Scan for the cell matching the given text and deliver its (x, y) coordinate at center. 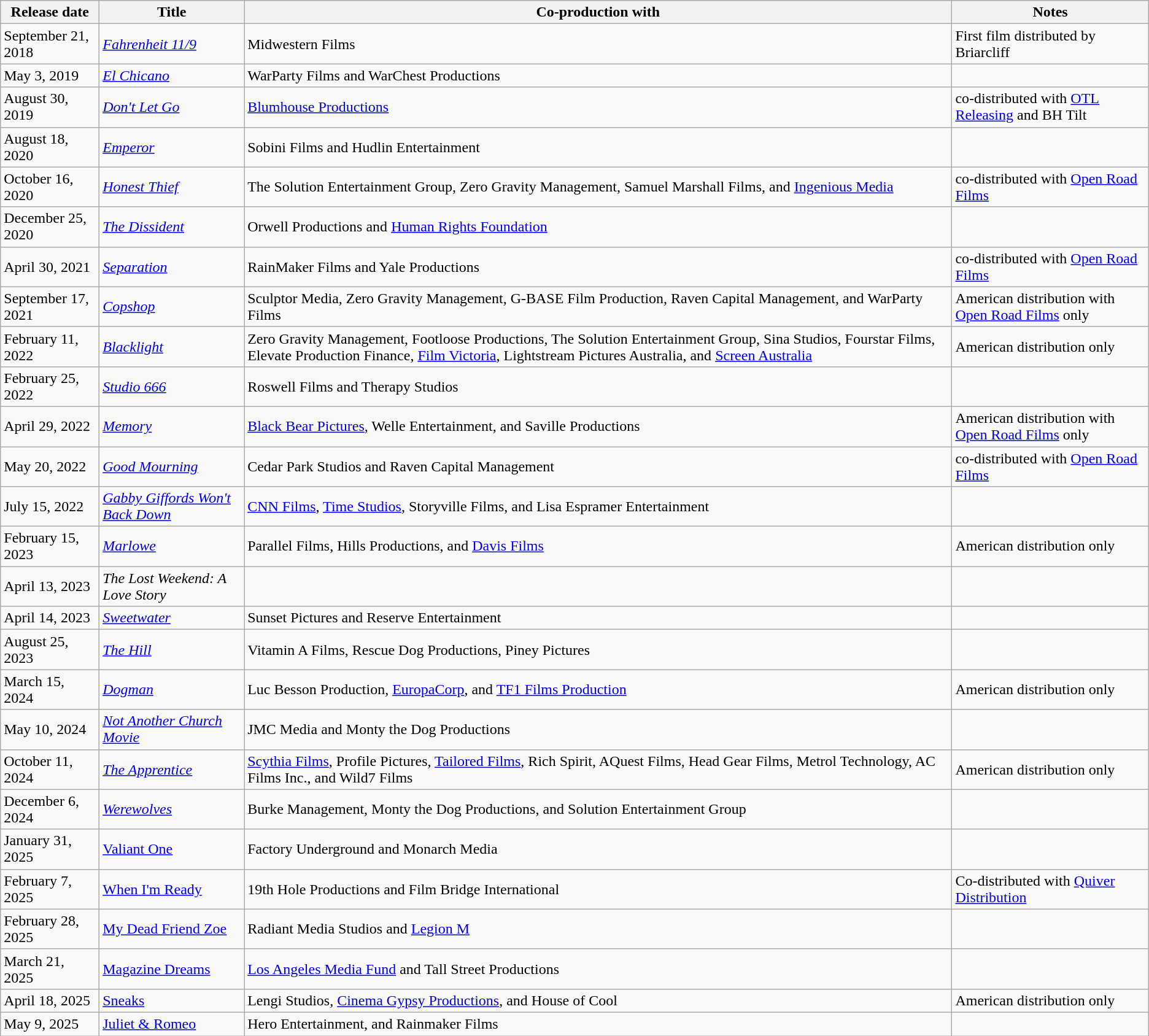
August 25, 2023 (50, 649)
Los Angeles Media Fund and Tall Street Productions (598, 968)
April 30, 2021 (50, 266)
The Lost Weekend: A Love Story (172, 587)
February 28, 2025 (50, 929)
The Hill (172, 649)
Hero Entertainment, and Rainmaker Films (598, 1024)
September 21, 2018 (50, 44)
Cedar Park Studios and Raven Capital Management (598, 466)
Dogman (172, 690)
El Chicano (172, 75)
April 29, 2022 (50, 426)
August 30, 2019 (50, 107)
19th Hole Productions and Film Bridge International (598, 889)
Copshop (172, 307)
Good Mourning (172, 466)
The Dissident (172, 227)
May 10, 2024 (50, 729)
August 18, 2020 (50, 147)
March 15, 2024 (50, 690)
Gabby Giffords Won't Back Down (172, 507)
Notes (1050, 12)
Valiant One (172, 849)
February 7, 2025 (50, 889)
RainMaker Films and Yale Productions (598, 266)
Sweetwater (172, 618)
May 20, 2022 (50, 466)
When I'm Ready (172, 889)
WarParty Films and WarChest Productions (598, 75)
October 11, 2024 (50, 770)
February 15, 2023 (50, 546)
First film distributed by Briarcliff (1050, 44)
Midwestern Films (598, 44)
February 11, 2022 (50, 346)
Burke Management, Monty the Dog Productions, and Solution Entertainment Group (598, 809)
February 25, 2022 (50, 387)
Studio 666 (172, 387)
Luc Besson Production, EuropaCorp, and TF1 Films Production (598, 690)
Scythia Films, Profile Pictures, Tailored Films, Rich Spirit, AQuest Films, Head Gear Films, Metrol Technology, AC Films Inc., and Wild7 Films (598, 770)
My Dead Friend Zoe (172, 929)
April 18, 2025 (50, 1000)
Memory (172, 426)
May 9, 2025 (50, 1024)
Sobini Films and Hudlin Entertainment (598, 147)
September 17, 2021 (50, 307)
Juliet & Romeo (172, 1024)
Title (172, 12)
May 3, 2019 (50, 75)
April 14, 2023 (50, 618)
Don't Let Go (172, 107)
December 6, 2024 (50, 809)
Emperor (172, 147)
Roswell Films and Therapy Studios (598, 387)
Radiant Media Studios and Legion M (598, 929)
Not Another Church Movie (172, 729)
The Solution Entertainment Group, Zero Gravity Management, Samuel Marshall Films, and Ingenious Media (598, 187)
Vitamin A Films, Rescue Dog Productions, Piney Pictures (598, 649)
Lengi Studios, Cinema Gypsy Productions, and House of Cool (598, 1000)
Co-production with (598, 12)
Release date (50, 12)
Werewolves (172, 809)
Orwell Productions and Human Rights Foundation (598, 227)
Marlowe (172, 546)
Magazine Dreams (172, 968)
October 16, 2020 (50, 187)
Factory Underground and Monarch Media (598, 849)
Black Bear Pictures, Welle Entertainment, and Saville Productions (598, 426)
Honest Thief (172, 187)
Blumhouse Productions (598, 107)
Separation (172, 266)
July 15, 2022 (50, 507)
December 25, 2020 (50, 227)
Parallel Films, Hills Productions, and Davis Films (598, 546)
March 21, 2025 (50, 968)
Sunset Pictures and Reserve Entertainment (598, 618)
JMC Media and Monty the Dog Productions (598, 729)
Fahrenheit 11/9 (172, 44)
January 31, 2025 (50, 849)
Blacklight (172, 346)
co-distributed with OTL Releasing and BH Tilt (1050, 107)
The Apprentice (172, 770)
Co-distributed with Quiver Distribution (1050, 889)
CNN Films, Time Studios, Storyville Films, and Lisa Espramer Entertainment (598, 507)
April 13, 2023 (50, 587)
Sculptor Media, Zero Gravity Management, G-BASE Film Production, Raven Capital Management, and WarParty Films (598, 307)
Sneaks (172, 1000)
